Identify which cell holds the provided text, then report its [x, y] central coordinate. 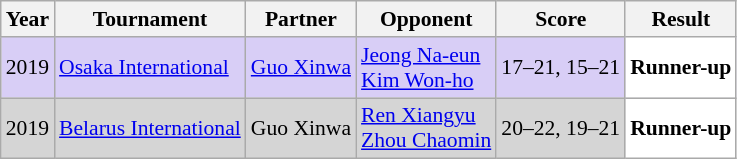
20–22, 19–21 [560, 128]
Tournament [150, 19]
Jeong Na-eun Kim Won-ho [426, 68]
Year [28, 19]
Ren Xiangyu Zhou Chaomin [426, 128]
Belarus International [150, 128]
Osaka International [150, 68]
Opponent [426, 19]
Score [560, 19]
17–21, 15–21 [560, 68]
Result [680, 19]
Partner [301, 19]
